For the text-containing cell, return its midpoint in [X, Y] coordinate format. 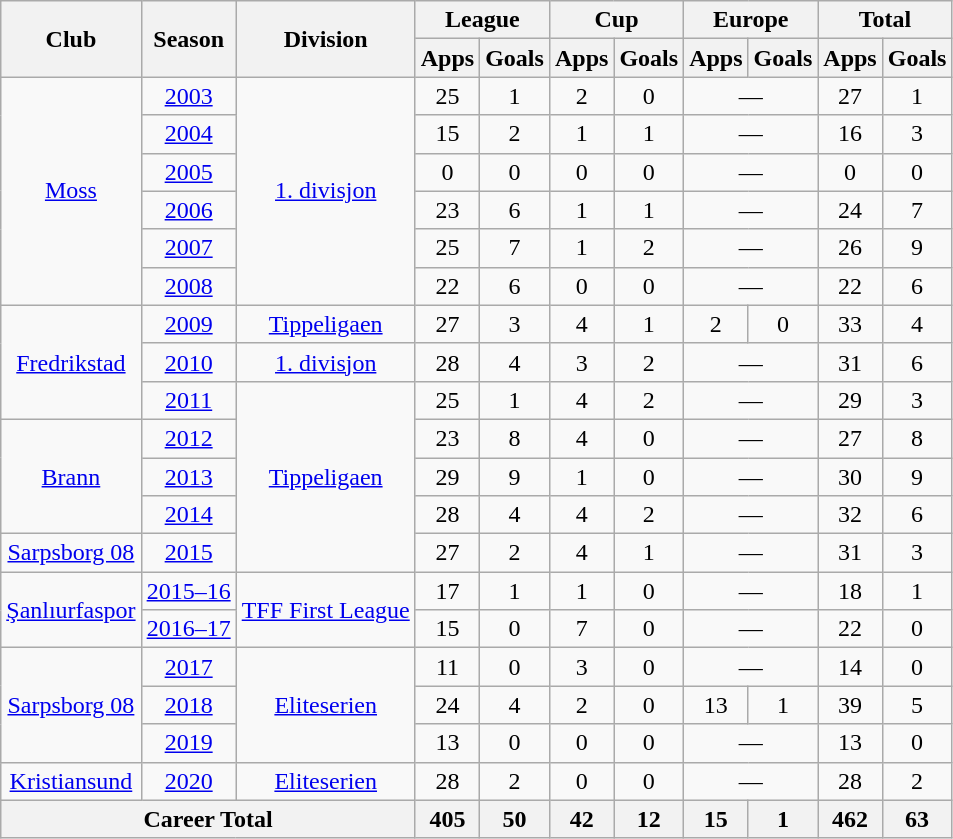
Kristiansund [71, 781]
16 [850, 134]
33 [850, 324]
League [482, 20]
18 [850, 591]
2003 [188, 96]
2010 [188, 362]
11 [447, 667]
Brann [71, 476]
2004 [188, 134]
Europe [751, 20]
2014 [188, 515]
Cup [616, 20]
2009 [188, 324]
2015–16 [188, 591]
Club [71, 39]
2013 [188, 477]
2008 [188, 286]
30 [850, 477]
26 [850, 248]
2017 [188, 667]
17 [447, 591]
2019 [188, 743]
TFF First League [326, 610]
Şanlıurfaspor [71, 610]
Moss [71, 191]
2016–17 [188, 629]
Fredrikstad [71, 362]
2006 [188, 210]
2020 [188, 781]
2015 [188, 553]
14 [850, 667]
2012 [188, 438]
Career Total [208, 819]
42 [581, 819]
50 [515, 819]
12 [649, 819]
Season [188, 39]
39 [850, 705]
Total [885, 20]
5 [917, 705]
2011 [188, 400]
32 [850, 515]
63 [917, 819]
Division [326, 39]
2007 [188, 248]
2005 [188, 172]
405 [447, 819]
462 [850, 819]
2018 [188, 705]
